Pinpoint the cell where the given text exists, returning its [X, Y] midpoint coordinate. 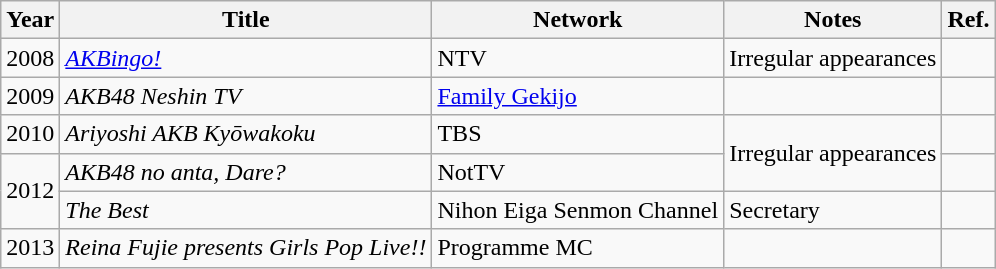
NotTV [578, 172]
Network [578, 20]
Notes [833, 20]
2013 [30, 248]
Ariyoshi AKB Kyōwakoku [246, 134]
Programme MC [578, 248]
AKBingo! [246, 58]
2009 [30, 96]
NTV [578, 58]
The Best [246, 210]
AKB48 Neshin TV [246, 96]
Secretary [833, 210]
Family Gekijo [578, 96]
Nihon Eiga Senmon Channel [578, 210]
Ref. [968, 20]
TBS [578, 134]
Title [246, 20]
Year [30, 20]
AKB48 no anta, Dare? [246, 172]
2010 [30, 134]
2008 [30, 58]
2012 [30, 191]
Reina Fujie presents Girls Pop Live!! [246, 248]
